Identify which cell holds the provided text, then report its [X, Y] central coordinate. 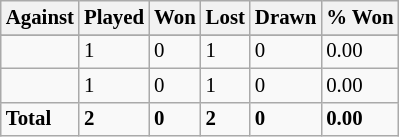
% Won [360, 18]
Won [175, 18]
Against [40, 18]
Played [114, 18]
Lost [226, 18]
Drawn [286, 18]
Total [40, 119]
